For the text-containing cell, return its midpoint in (X, Y) coordinate format. 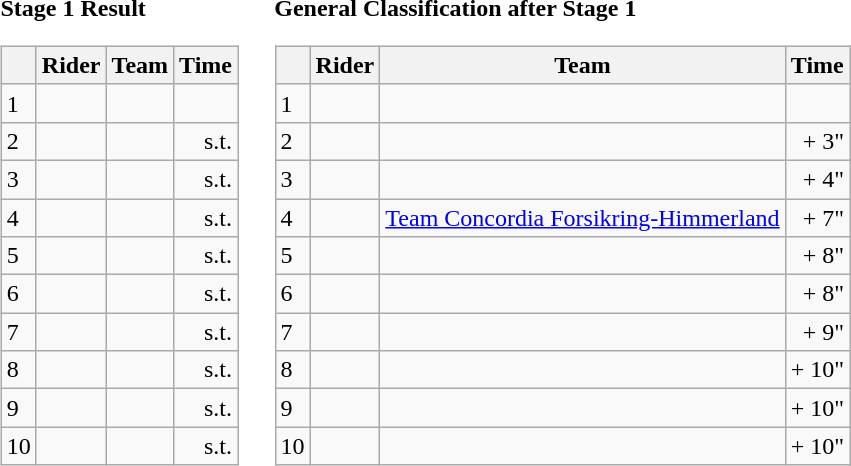
+ 7" (817, 217)
+ 9" (817, 332)
+ 3" (817, 141)
Team Concordia Forsikring-Himmerland (582, 217)
+ 4" (817, 179)
